Provide the [X, Y] coordinate of the cell's center where the given text is located.  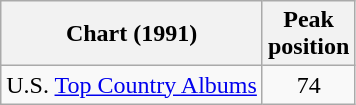
U.S. Top Country Albums [132, 85]
Chart (1991) [132, 34]
74 [308, 85]
Peakposition [308, 34]
